Return the [x, y] coordinate for the center point of the cell that contains the specified text.  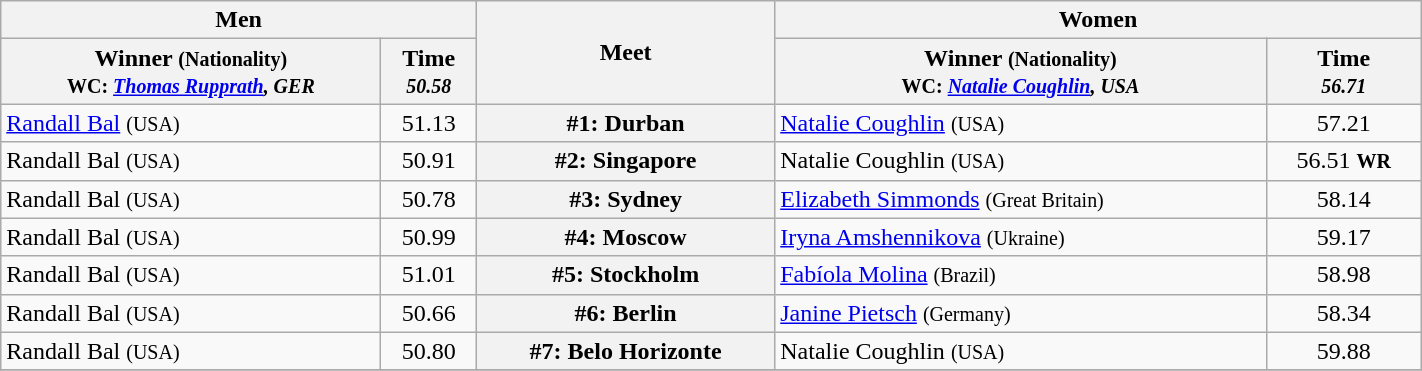
51.01 [429, 275]
#7: Belo Horizonte [626, 351]
Men [239, 20]
56.51 WR [1344, 161]
#2: Singapore [626, 161]
58.34 [1344, 313]
#5: Stockholm [626, 275]
#3: Sydney [626, 199]
Iryna Amshennikova (Ukraine) [1021, 237]
Janine Pietsch (Germany) [1021, 313]
Time 50.58 [429, 72]
Women [1098, 20]
#4: Moscow [626, 237]
Elizabeth Simmonds (Great Britain) [1021, 199]
50.66 [429, 313]
Winner (Nationality) WC: Thomas Rupprath, GER [191, 72]
Meet [626, 52]
50.99 [429, 237]
51.13 [429, 123]
59.88 [1344, 351]
Time56.71 [1344, 72]
50.91 [429, 161]
58.98 [1344, 275]
50.80 [429, 351]
59.17 [1344, 237]
Winner (Nationality)WC: Natalie Coughlin, USA [1021, 72]
Fabíola Molina (Brazil) [1021, 275]
#6: Berlin [626, 313]
57.21 [1344, 123]
50.78 [429, 199]
58.14 [1344, 199]
#1: Durban [626, 123]
